Find where the given text appears and provide that cell's center as [x, y] coordinate. 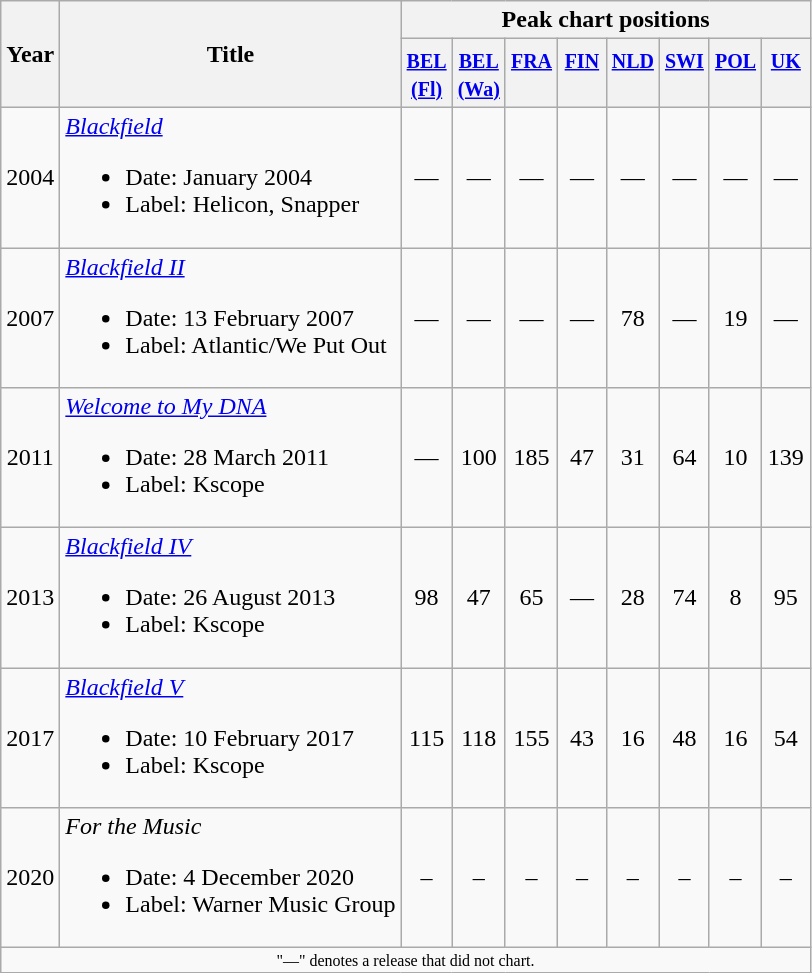
BEL (Wa) [478, 74]
98 [426, 598]
54 [786, 738]
SWI [684, 74]
78 [632, 318]
100 [478, 458]
Blackfield IIDate: 13 February 2007Label: Atlantic/We Put Out [230, 318]
Year [30, 54]
2013 [30, 598]
31 [632, 458]
"—" denotes a release that did not chart. [406, 960]
115 [426, 738]
2020 [30, 878]
74 [684, 598]
BEL (Fl) [426, 74]
95 [786, 598]
10 [735, 458]
UK [786, 74]
FIN [582, 74]
28 [632, 598]
Peak chart positions [606, 20]
8 [735, 598]
Welcome to My DNADate: 28 March 2011Label: Kscope [230, 458]
19 [735, 318]
2004 [30, 177]
118 [478, 738]
NLD [632, 74]
Blackfield IVDate: 26 August 2013Label: Kscope [230, 598]
2011 [30, 458]
139 [786, 458]
Title [230, 54]
POL [735, 74]
FRA [531, 74]
185 [531, 458]
2017 [30, 738]
BlackfieldDate: January 2004Label: Helicon, Snapper [230, 177]
Blackfield VDate: 10 February 2017Label: Kscope [230, 738]
155 [531, 738]
64 [684, 458]
2007 [30, 318]
65 [531, 598]
43 [582, 738]
For the MusicDate: 4 December 2020Label: Warner Music Group [230, 878]
48 [684, 738]
